Return [x, y] of the center of cell containing provided text 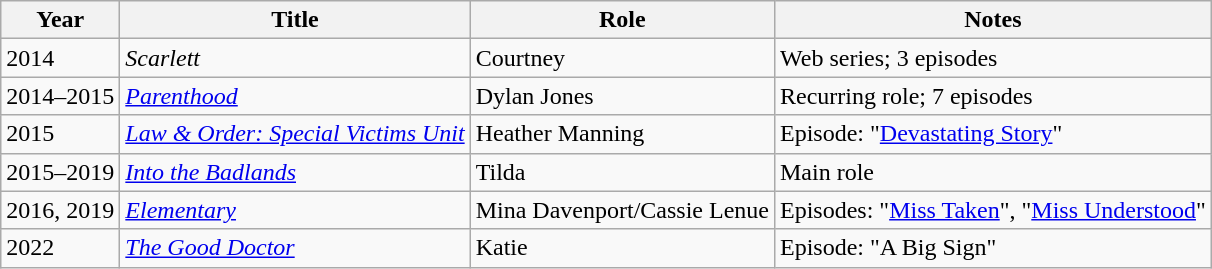
Episode: "A Big Sign" [992, 248]
Notes [992, 20]
Title [295, 20]
2015–2019 [60, 172]
Main role [992, 172]
2014–2015 [60, 96]
Courtney [622, 58]
Mina Davenport/Cassie Lenue [622, 210]
Role [622, 20]
2022 [60, 248]
Recurring role; 7 episodes [992, 96]
Dylan Jones [622, 96]
Episode: "Devastating Story" [992, 134]
Web series; 3 episodes [992, 58]
2016, 2019 [60, 210]
Episodes: "Miss Taken", "Miss Understood" [992, 210]
Scarlett [295, 58]
Heather Manning [622, 134]
2014 [60, 58]
Into the Badlands [295, 172]
Elementary [295, 210]
Year [60, 20]
The Good Doctor [295, 248]
Tilda [622, 172]
Parenthood [295, 96]
Law & Order: Special Victims Unit [295, 134]
2015 [60, 134]
Katie [622, 248]
